Identify which cell holds the provided text, then report its [X, Y] central coordinate. 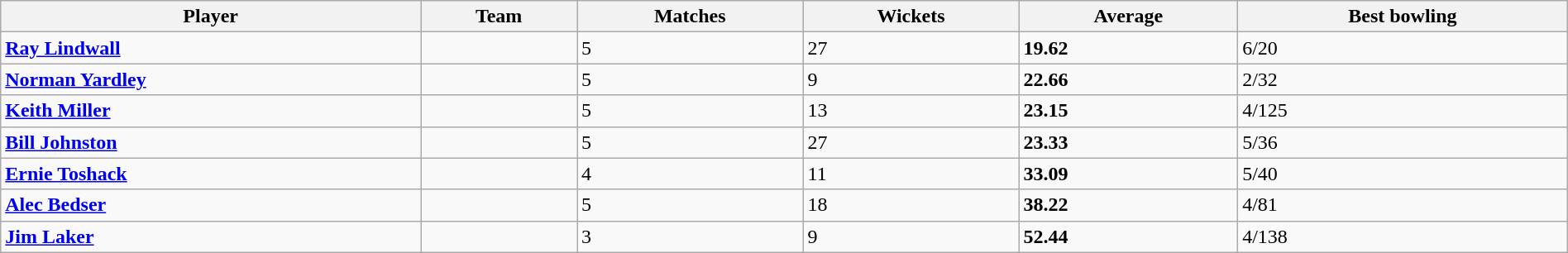
18 [911, 205]
4/138 [1403, 236]
3 [690, 236]
Norman Yardley [211, 79]
5/36 [1403, 142]
23.15 [1128, 111]
33.09 [1128, 174]
Jim Laker [211, 236]
19.62 [1128, 48]
Matches [690, 17]
38.22 [1128, 205]
Best bowling [1403, 17]
22.66 [1128, 79]
Team [500, 17]
Keith Miller [211, 111]
11 [911, 174]
6/20 [1403, 48]
Ernie Toshack [211, 174]
13 [911, 111]
Bill Johnston [211, 142]
Wickets [911, 17]
5/40 [1403, 174]
Average [1128, 17]
52.44 [1128, 236]
4/125 [1403, 111]
Ray Lindwall [211, 48]
Alec Bedser [211, 205]
Player [211, 17]
2/32 [1403, 79]
23.33 [1128, 142]
4 [690, 174]
4/81 [1403, 205]
